Return [X, Y] of the center of cell containing provided text 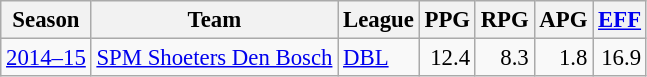
8.3 [504, 58]
2014–15 [46, 58]
Team [214, 20]
12.4 [447, 58]
League [378, 20]
SPM Shoeters Den Bosch [214, 58]
DBL [378, 58]
Season [46, 20]
RPG [504, 20]
EFF [620, 20]
APG [564, 20]
1.8 [564, 58]
PPG [447, 20]
16.9 [620, 58]
